Capture the cell that displays the provided text and extract its (X, Y) central coordinate. 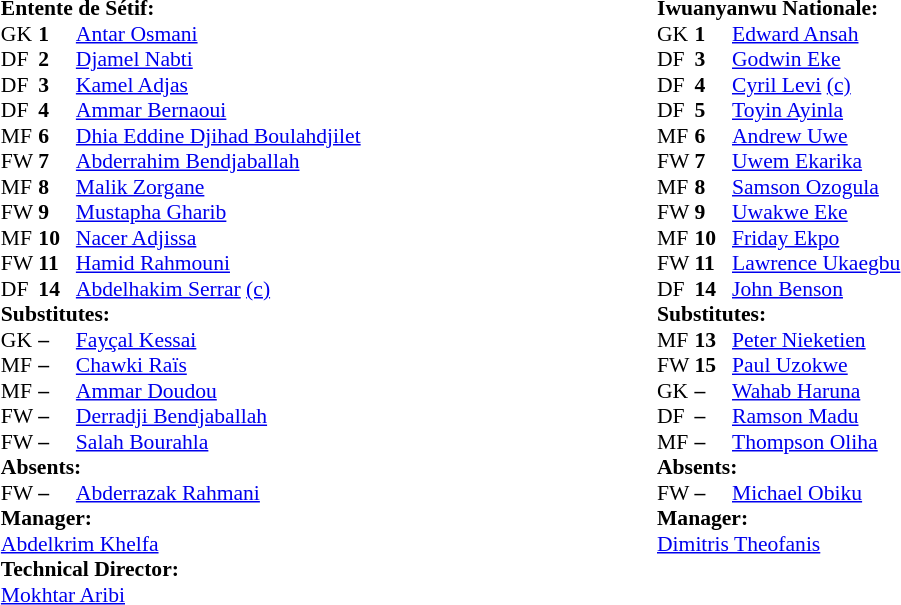
Ammar Doudou (218, 391)
Abderrazak Rahmani (218, 493)
Thompson Oliha (816, 442)
Peter Nieketien (816, 340)
Antar Osmani (218, 34)
Malik Zorgane (218, 187)
Kamel Adjas (218, 85)
Uwakwe Eke (816, 213)
Friday Ekpo (816, 238)
Ramson Madu (816, 417)
Godwin Eke (816, 59)
Dimitris Theofanis (778, 544)
Paul Uzokwe (816, 365)
John Benson (816, 289)
Mustapha Gharib (218, 213)
Salah Bourahla (218, 442)
15 (713, 365)
Edward Ansah (816, 34)
Samson Ozogula (816, 187)
Wahab Haruna (816, 391)
Andrew Uwe (816, 136)
Lawrence Ukaegbu (816, 263)
Technical Director: (181, 569)
Dhia Eddine Djihad Boulahdjilet (218, 136)
Abderrahim Bendjaballah (218, 161)
Uwem Ekarika (816, 161)
Hamid Rahmouni (218, 263)
Nacer Adjissa (218, 238)
Chawki Raïs (218, 365)
Djamel Nabti (218, 59)
Abdelkrim Khelfa (181, 544)
Derradji Bendjaballah (218, 417)
Cyril Levi (c) (816, 85)
5 (713, 111)
13 (713, 340)
Abdelhakim Serrar (c) (218, 289)
Fayçal Kessai (218, 340)
Ammar Bernaoui (218, 111)
2 (57, 59)
Michael Obiku (816, 493)
Toyin Ayinla (816, 111)
